Scan for the cell matching the given text and deliver its [X, Y] coordinate at center. 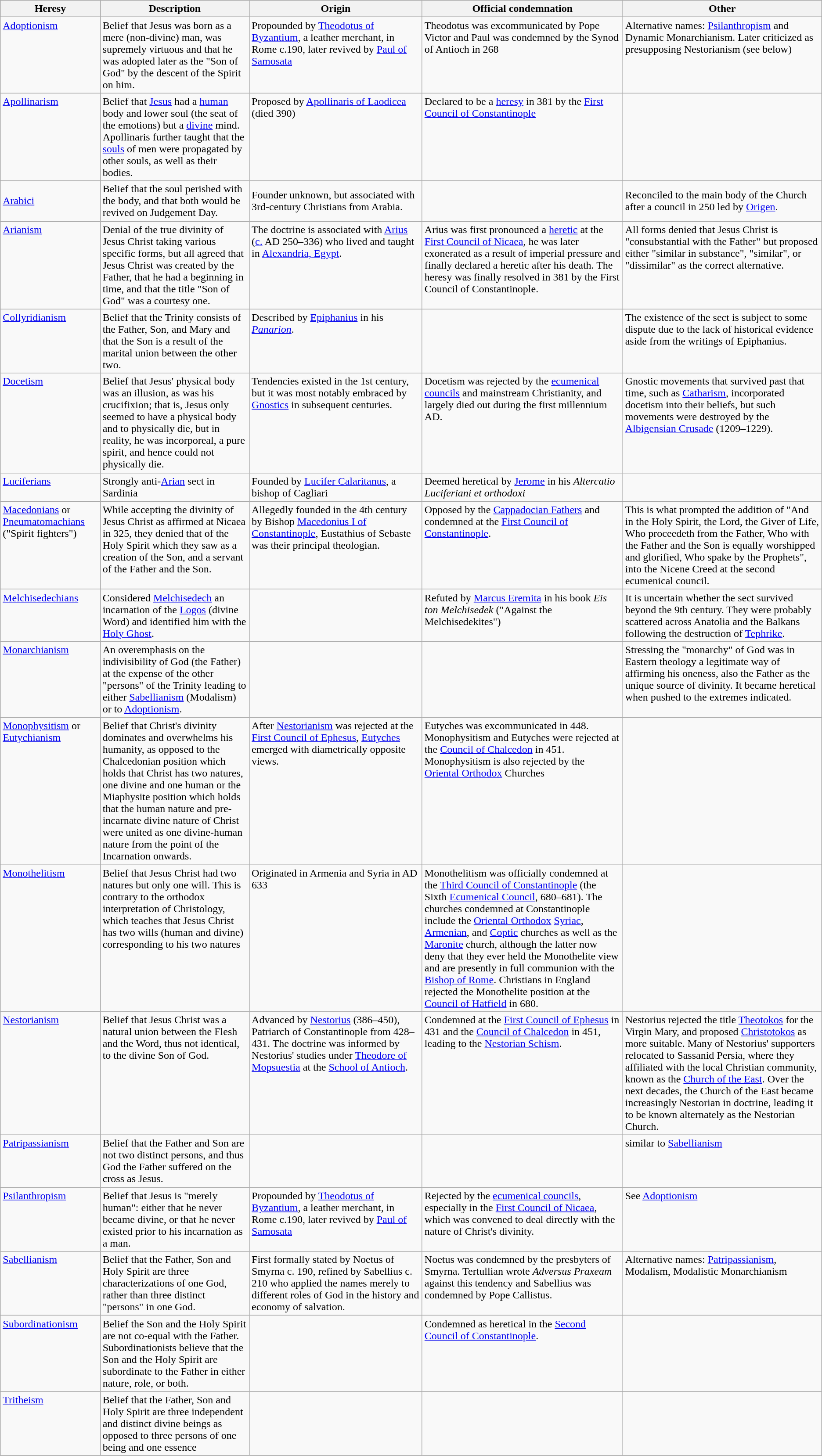
Described by Epiphanius in his Panarion. [336, 341]
After Nestorianism was rejected at the First Council of Ephesus, Eutyches emerged with diametrically opposite views. [336, 791]
Monarchianism [50, 679]
Originated in Armenia and Syria in AD 633 [336, 938]
Condemned as heretical in the Second Council of Constantinople. [523, 1354]
Founded by Lucifer Calaritanus, a bishop of Cagliari [336, 487]
Belief that the Father, Son and Holy Spirit are three characterizations of one God, rather than three distinct "persons" in one God. [175, 1283]
similar to Sabellianism [722, 1161]
Adoptionism [50, 55]
Melchisedechians [50, 615]
Tritheism [50, 1424]
Strongly anti-Arian sect in Sardinia [175, 487]
Reconciled to the main body of the Church after a council in 250 led by Origen. [722, 201]
Psilanthropism [50, 1219]
Subordinationism [50, 1354]
Condemned at the First Council of Ephesus in 431 and the Council of Chalcedon in 451, leading to the Nestorian Schism. [523, 1074]
Belief that the Trinity consists of the Father, Son, and Mary and that the Son is a result of the marital union between the other two. [175, 341]
Deemed heretical by Jerome in his Altercatio Luciferiani et orthodoxi [523, 487]
Arianism [50, 265]
Nestorianism [50, 1074]
Belief that the Father and Son are not two distinct persons, and thus God the Father suffered on the cross as Jesus. [175, 1161]
Sabellianism [50, 1283]
Alternative names: Psilanthropism and Dynamic Monarchianism. Later criticized as presupposing Nestorianism (see below) [722, 55]
Official condemnation [523, 9]
Heresy [50, 9]
Other [722, 9]
Theodotus was excommunicated by Pope Victor and Paul was condemned by the Synod of Antioch in 268 [523, 55]
Allegedly founded in the 4th century by Bishop Macedonius I of Constantinople, Eustathius of Sebaste was their principal theologian. [336, 545]
Founder unknown, but associated with 3rd-century Christians from Arabia. [336, 201]
Alternative names: Patripassianism, Modalism, Modalistic Monarchianism [722, 1283]
Considered Melchisedech an incarnation of the Logos (divine Word) and identified him with the Holy Ghost. [175, 615]
Origin [336, 9]
Collyridianism [50, 341]
The existence of the sect is subject to some dispute due to the lack of historical evidence aside from the writings of Epiphanius. [722, 341]
Belief that the Father, Son and Holy Spirit are three independent and distinct divine beings as opposed to three persons of one being and one essence [175, 1424]
Tendencies existed in the 1st century, but it was most notably embraced by Gnostics in subsequent centuries. [336, 423]
Declared to be a heresy in 381 by the First Council of Constantinople [523, 137]
Arabici [50, 201]
Monothelitism [50, 938]
Belief that Jesus Christ was a natural union between the Flesh and the Word, thus not identical, to the divine Son of God. [175, 1074]
Opposed by the Cappadocian Fathers and condemned at the First Council of Constantinople. [523, 545]
Proposed by Apollinaris of Laodicea (died 390) [336, 137]
Docetism was rejected by the ecumenical councils and mainstream Christianity, and largely died out during the first millennium AD. [523, 423]
Monophysitism or Eutychianism [50, 791]
Docetism [50, 423]
Macedonians or Pneumatomachians ("Spirit fighters") [50, 545]
Luciferians [50, 487]
Description [175, 9]
Belief that the soul perished with the body, and that both would be revived on Judgement Day. [175, 201]
See Adoptionism [722, 1219]
Refuted by Marcus Eremita in his book Eis ton Melchisedek ("Against the Melchisedekites") [523, 615]
Belief that Jesus is "merely human": either that he never became divine, or that he never existed prior to his incarnation as a man. [175, 1219]
The doctrine is associated with Arius (c. AD 250–336) who lived and taught in Alexandria, Egypt. [336, 265]
Apollinarism [50, 137]
Patripassianism [50, 1161]
